Identify which cell holds the provided text, then report its (X, Y) central coordinate. 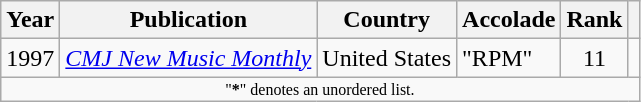
1997 (30, 58)
"RPM" (509, 58)
Publication (188, 20)
11 (594, 58)
Country (387, 20)
United States (387, 58)
CMJ New Music Monthly (188, 58)
Year (30, 20)
"*" denotes an unordered list. (320, 89)
Rank (594, 20)
Accolade (509, 20)
